From the cell containing the given text, extract its center point as (X, Y) coordinate. 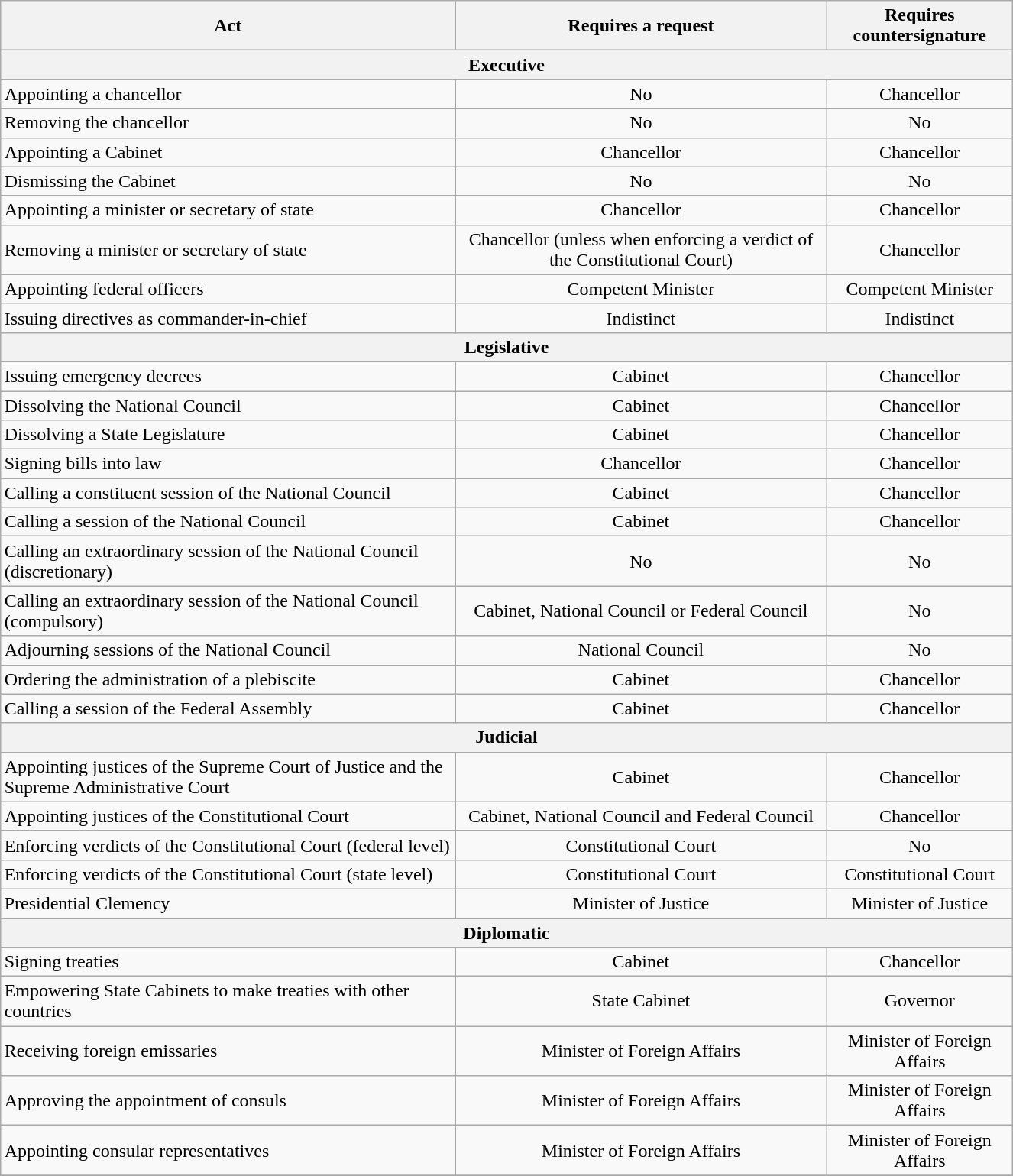
Requires a request (640, 26)
Chancellor (unless when enforcing a verdict of the Constitutional Court) (640, 249)
Enforcing verdicts of the Constitutional Court (state level) (228, 874)
Adjourning sessions of the National Council (228, 650)
Diplomatic (506, 933)
Act (228, 26)
Receiving foreign emissaries (228, 1051)
Issuing directives as commander-in-chief (228, 318)
Calling a session of the National Council (228, 522)
Presidential Clemency (228, 903)
Signing bills into law (228, 464)
Governor (920, 1001)
Appointing a chancellor (228, 94)
Dissolving a State Legislature (228, 435)
Calling an extraordinary session of the National Council (discretionary) (228, 561)
Appointing federal officers (228, 289)
Enforcing verdicts of the Constitutional Court (federal level) (228, 845)
Empowering State Cabinets to make treaties with other countries (228, 1001)
Appointing consular representatives (228, 1151)
Calling a constituent session of the National Council (228, 493)
Appointing justices of the Constitutional Court (228, 816)
Cabinet, National Council and Federal Council (640, 816)
Signing treaties (228, 962)
Calling an extraordinary session of the National Council (compulsory) (228, 611)
Approving the appointment of consuls (228, 1100)
National Council (640, 650)
Dismissing the Cabinet (228, 181)
Removing a minister or secretary of state (228, 249)
Issuing emergency decrees (228, 376)
Executive (506, 65)
Judicial (506, 737)
Cabinet, National Council or Federal Council (640, 611)
Appointing a minister or secretary of state (228, 210)
State Cabinet (640, 1001)
Removing the chancellor (228, 123)
Calling a session of the Federal Assembly (228, 708)
Appointing justices of the Supreme Court of Justice and the Supreme Administrative Court (228, 776)
Requires countersignature (920, 26)
Appointing a Cabinet (228, 152)
Ordering the administration of a plebiscite (228, 679)
Dissolving the National Council (228, 406)
Legislative (506, 347)
